Identify which cell holds the provided text, then report its [X, Y] central coordinate. 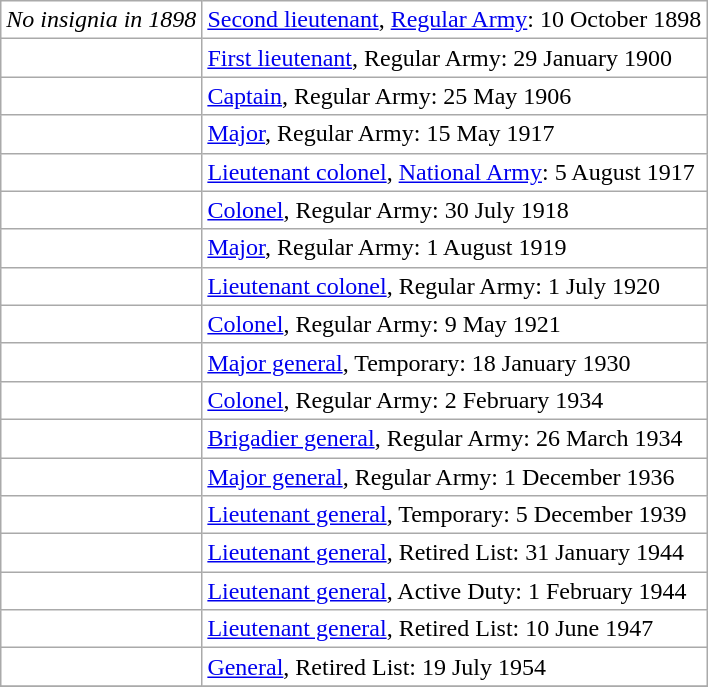
General, Retired List: 19 July 1954 [454, 667]
Colonel, Regular Army: 2 February 1934 [454, 400]
Major general, Temporary: 18 January 1930 [454, 362]
Lieutenant general, Retired List: 31 January 1944 [454, 553]
First lieutenant, Regular Army: 29 January 1900 [454, 58]
Lieutenant general, Retired List: 10 June 1947 [454, 629]
Lieutenant colonel, Regular Army: 1 July 1920 [454, 286]
Captain, Regular Army: 25 May 1906 [454, 96]
Lieutenant colonel, National Army: 5 August 1917 [454, 172]
Major, Regular Army: 15 May 1917 [454, 134]
Second lieutenant, Regular Army: 10 October 1898 [454, 20]
Major general, Regular Army: 1 December 1936 [454, 477]
Major, Regular Army: 1 August 1919 [454, 248]
Lieutenant general, Temporary: 5 December 1939 [454, 515]
Colonel, Regular Army: 30 July 1918 [454, 210]
Lieutenant general, Active Duty: 1 February 1944 [454, 591]
No insignia in 1898 [102, 20]
Brigadier general, Regular Army: 26 March 1934 [454, 438]
Colonel, Regular Army: 9 May 1921 [454, 324]
